Return (X, Y) of the center of cell containing provided text 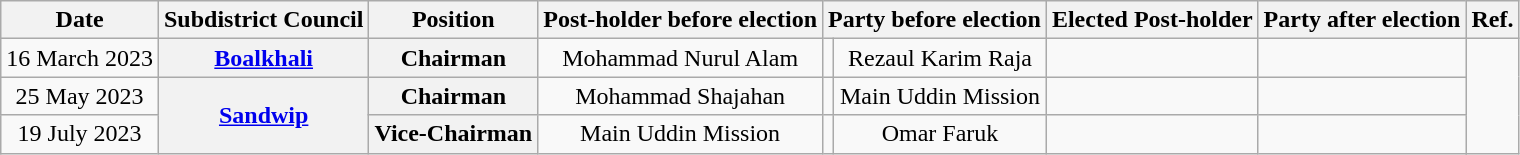
Mohammad Nurul Alam (680, 58)
Position (454, 20)
Mohammad Shajahan (680, 96)
Ref. (1492, 20)
19 July 2023 (80, 134)
Rezaul Karim Raja (940, 58)
Elected Post-holder (1152, 20)
25 May 2023 (80, 96)
Party before election (935, 20)
Vice-Chairman (454, 134)
Sandwip (263, 115)
16 March 2023 (80, 58)
Omar Faruk (940, 134)
Subdistrict Council (263, 20)
Date (80, 20)
Post-holder before election (680, 20)
Boalkhali (263, 58)
Party after election (1362, 20)
